Scan for the cell matching the given text and deliver its (X, Y) coordinate at center. 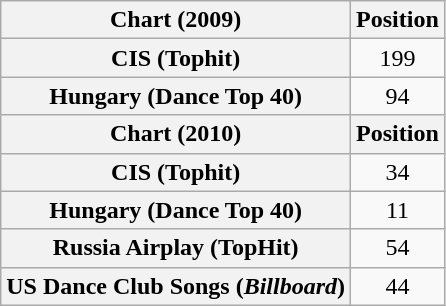
US Dance Club Songs (Billboard) (176, 286)
Chart (2009) (176, 20)
54 (398, 248)
94 (398, 96)
44 (398, 286)
Russia Airplay (TopHit) (176, 248)
11 (398, 210)
199 (398, 58)
Chart (2010) (176, 134)
34 (398, 172)
